Pinpoint the cell where the given text exists, returning its (X, Y) midpoint coordinate. 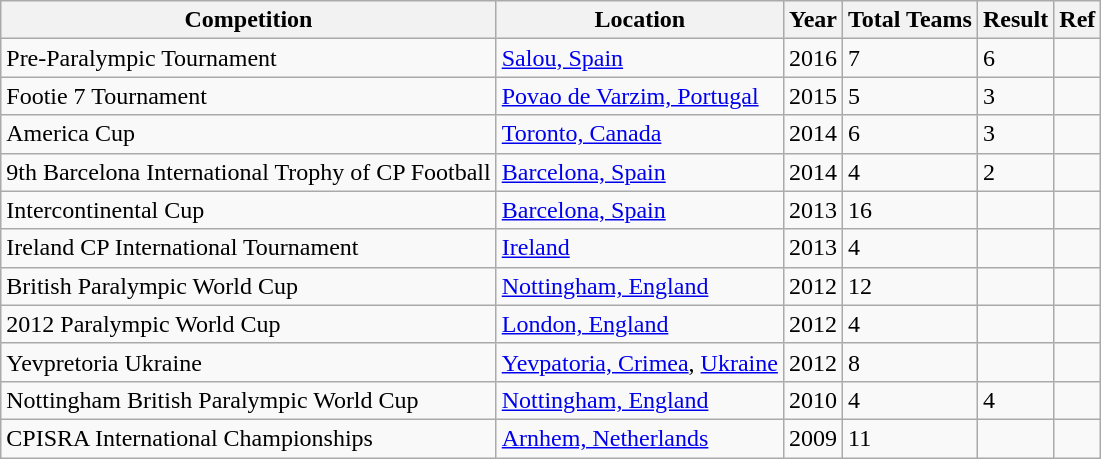
Ref (1078, 20)
16 (910, 210)
Location (640, 20)
2010 (812, 400)
Intercontinental Cup (248, 210)
Salou, Spain (640, 58)
Result (1015, 20)
2012 Paralympic World Cup (248, 324)
Pre-Paralympic Tournament (248, 58)
Total Teams (910, 20)
Ireland CP International Tournament (248, 248)
Yevpatoria, Crimea, Ukraine (640, 362)
Year (812, 20)
London, England (640, 324)
2015 (812, 96)
America Cup (248, 134)
5 (910, 96)
2016 (812, 58)
Footie 7 Tournament (248, 96)
2009 (812, 438)
Toronto, Canada (640, 134)
CPISRA International Championships (248, 438)
11 (910, 438)
Yevpretoria Ukraine (248, 362)
Povao de Varzim, Portugal (640, 96)
Nottingham British Paralympic World Cup (248, 400)
2 (1015, 172)
12 (910, 286)
8 (910, 362)
British Paralympic World Cup (248, 286)
9th Barcelona International Trophy of CP Football (248, 172)
Competition (248, 20)
Ireland (640, 248)
Arnhem, Netherlands (640, 438)
7 (910, 58)
